Output the (X, Y) coordinate of the center of the cell containing the given text.  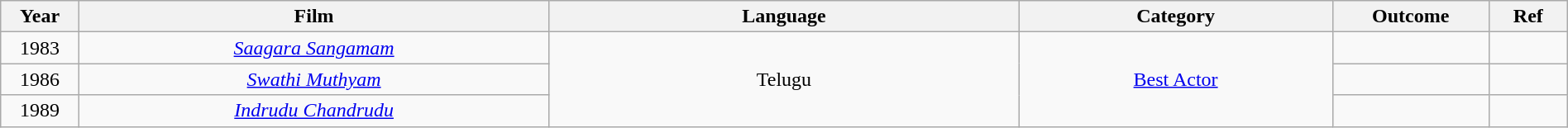
Outcome (1411, 17)
Swathi Muthyam (313, 79)
Year (40, 17)
Category (1176, 17)
1983 (40, 48)
Ref (1528, 17)
Language (784, 17)
1986 (40, 79)
Saagara Sangamam (313, 48)
Best Actor (1176, 79)
Telugu (784, 79)
Indrudu Chandrudu (313, 111)
Film (313, 17)
1989 (40, 111)
